Pinpoint the cell where the given text exists, returning its (X, Y) midpoint coordinate. 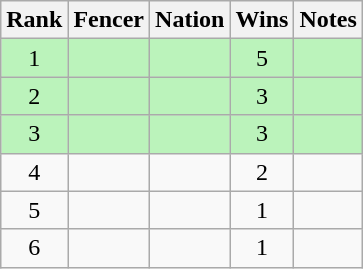
Fencer (109, 20)
Nation (190, 20)
Notes (328, 20)
Rank (34, 20)
4 (34, 172)
6 (34, 248)
Wins (262, 20)
